Locate the cell with the specified text and output its (x, y) center coordinate. 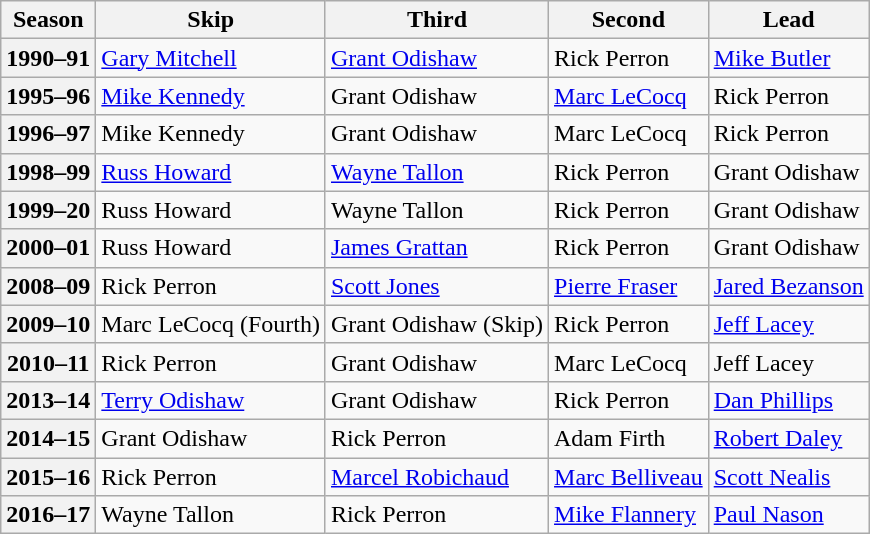
Second (629, 20)
1996–97 (48, 134)
Terry Odishaw (211, 400)
Marcel Robichaud (436, 477)
Scott Jones (436, 286)
2000–01 (48, 248)
1998–99 (48, 172)
Scott Nealis (788, 477)
Marc Belliveau (629, 477)
Paul Nason (788, 515)
Gary Mitchell (211, 58)
Robert Daley (788, 438)
Pierre Fraser (629, 286)
Grant Odishaw (Skip) (436, 324)
Mike Butler (788, 58)
Season (48, 20)
Adam Firth (629, 438)
James Grattan (436, 248)
2010–11 (48, 362)
1999–20 (48, 210)
Marc LeCocq (Fourth) (211, 324)
1995–96 (48, 96)
2013–14 (48, 400)
Lead (788, 20)
2009–10 (48, 324)
Skip (211, 20)
2015–16 (48, 477)
2014–15 (48, 438)
Jared Bezanson (788, 286)
2008–09 (48, 286)
2016–17 (48, 515)
Third (436, 20)
1990–91 (48, 58)
Dan Phillips (788, 400)
Mike Flannery (629, 515)
